Provide the (X, Y) coordinate of the cell's center where the given text is located.  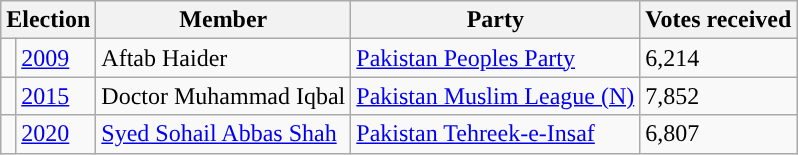
Pakistan Tehreek-e-Insaf (496, 134)
Party (496, 20)
2020 (56, 134)
Doctor Muhammad Iqbal (224, 96)
Pakistan Muslim League (N) (496, 96)
2015 (56, 96)
Member (224, 20)
Aftab Haider (224, 58)
Syed Sohail Abbas Shah (224, 134)
Pakistan Peoples Party (496, 58)
Votes received (718, 20)
6,214 (718, 58)
7,852 (718, 96)
6,807 (718, 134)
Election (48, 20)
2009 (56, 58)
